Capture the cell that displays the provided text and extract its [x, y] central coordinate. 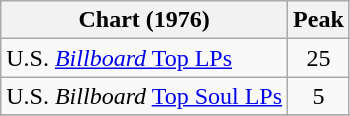
Chart (1976) [144, 20]
25 [319, 58]
U.S. Billboard Top Soul LPs [144, 96]
Peak [319, 20]
U.S. Billboard Top LPs [144, 58]
5 [319, 96]
